Locate the cell with the specified text and output its (X, Y) center coordinate. 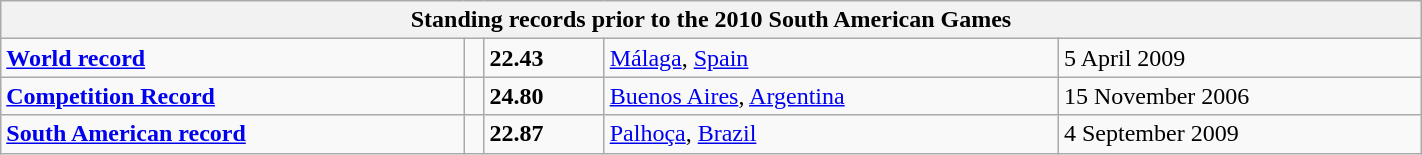
22.87 (544, 134)
4 September 2009 (1240, 134)
22.43 (544, 58)
South American record (232, 134)
World record (232, 58)
Buenos Aires, Argentina (831, 96)
15 November 2006 (1240, 96)
5 April 2009 (1240, 58)
Standing records prior to the 2010 South American Games (711, 20)
24.80 (544, 96)
Málaga, Spain (831, 58)
Palhoça, Brazil (831, 134)
Competition Record (232, 96)
